Scan for the cell matching the given text and deliver its [x, y] coordinate at center. 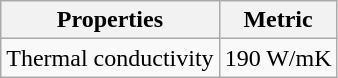
190 W/mK [278, 58]
Thermal conductivity [110, 58]
Metric [278, 20]
Properties [110, 20]
